Provide the (X, Y) coordinate of the cell's center where the given text is located.  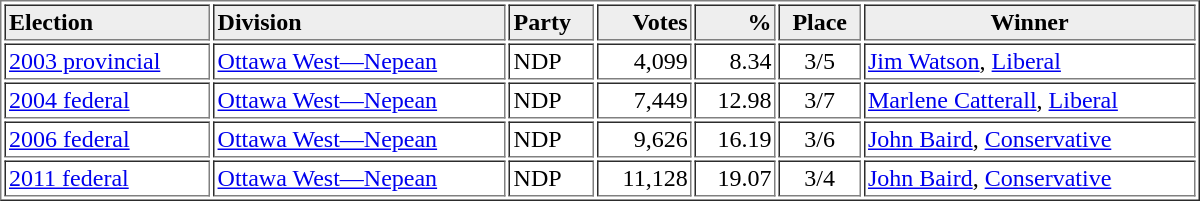
19.07 (736, 178)
2006 federal (107, 140)
% (736, 22)
Division (360, 22)
2004 federal (107, 100)
12.98 (736, 100)
2003 provincial (107, 62)
3/7 (820, 100)
Marlene Catterall, Liberal (1029, 100)
2011 federal (107, 178)
Place (820, 22)
Jim Watson, Liberal (1029, 62)
7,449 (644, 100)
16.19 (736, 140)
4,099 (644, 62)
Winner (1029, 22)
3/6 (820, 140)
8.34 (736, 62)
Election (107, 22)
3/5 (820, 62)
Votes (644, 22)
11,128 (644, 178)
Party (552, 22)
9,626 (644, 140)
3/4 (820, 178)
